Identify which cell holds the provided text, then report its [X, Y] central coordinate. 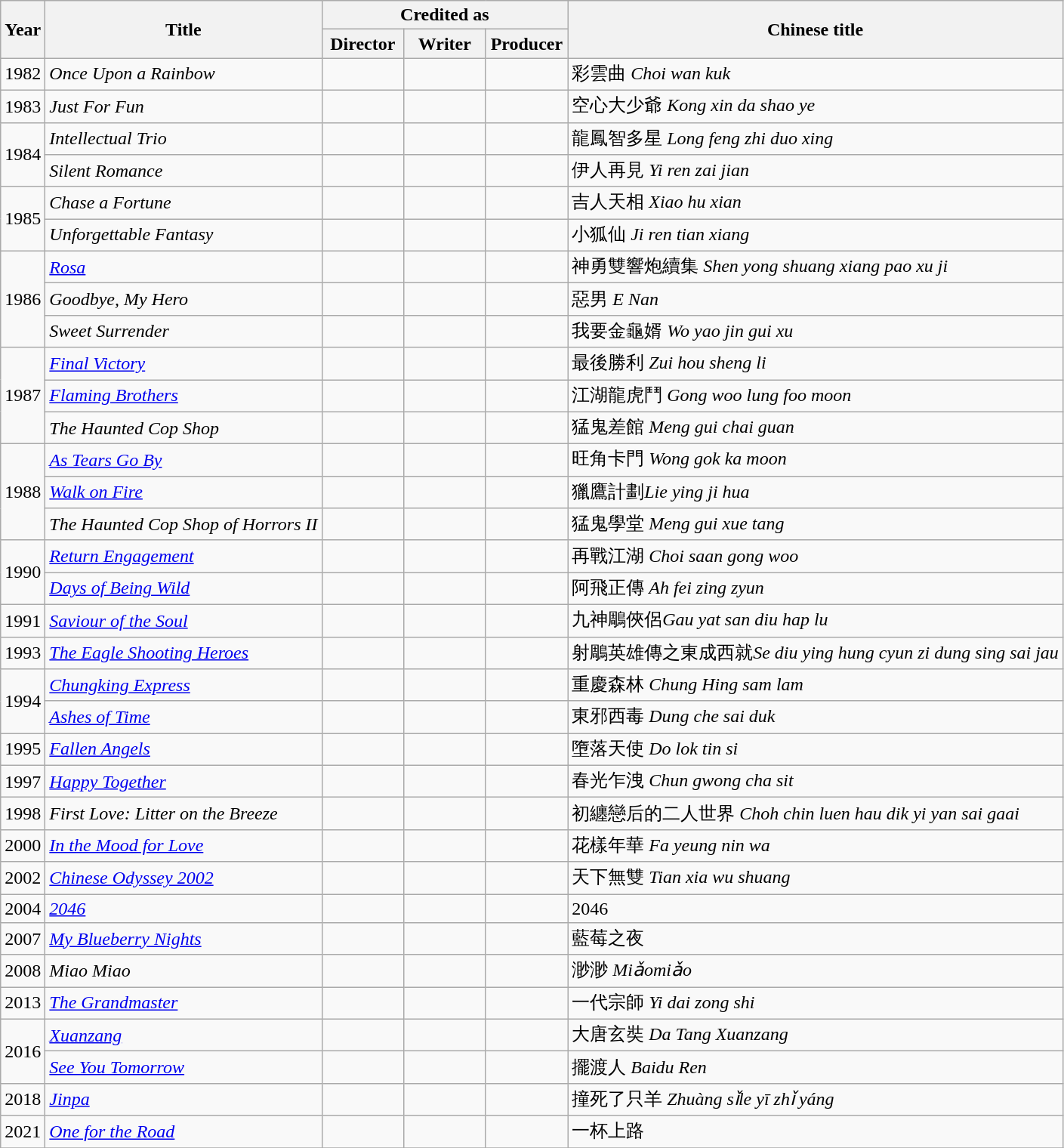
一杯上路 [816, 1131]
九神鵰俠侶Gau yat san diu hap lu [816, 621]
Return Engagement [184, 556]
初纏戀后的二人世界 Choh chin luen hau dik yi yan sai gaai [816, 814]
猛鬼差館 Meng gui chai guan [816, 427]
龍鳳智多星 Long feng zhi duo xing [816, 139]
Saviour of the Soul [184, 621]
天下無雙 Tian xia wu shuang [816, 878]
一代宗師 Yi dai zong shi [816, 1003]
花樣年華 Fa yeung nin wa [816, 846]
1994 [23, 701]
1991 [23, 621]
射鵰英雄傳之東成西就Se diu ying hung cyun zi dung sing sai jau [816, 653]
2013 [23, 1003]
2004 [23, 909]
2002 [23, 878]
1985 [23, 219]
猛鬼學堂 Meng gui xue tang [816, 524]
Jinpa [184, 1100]
Credited as [445, 15]
江湖龍虎鬥 Gong woo lung foo moon [816, 396]
Chase a Fortune [184, 202]
1983 [23, 106]
See You Tomorrow [184, 1068]
Flaming Brothers [184, 396]
Final Victory [184, 364]
2016 [23, 1051]
1998 [23, 814]
伊人再見 Yi ren zai jian [816, 171]
春光乍洩 Chun gwong cha sit [816, 781]
1987 [23, 396]
Writer [446, 44]
The Haunted Cop Shop [184, 427]
Days of Being Wild [184, 589]
Sweet Surrender [184, 331]
Happy Together [184, 781]
Miao Miao [184, 971]
The Eagle Shooting Heroes [184, 653]
擺渡人 Baidu Ren [816, 1068]
Once Upon a Rainbow [184, 74]
彩雲曲 Choi wan kuk [816, 74]
吉人天相 Xiao hu xian [816, 202]
1984 [23, 154]
最後勝利 Zui hou sheng li [816, 364]
撞死了只羊 Zhuàng sǐle yī zhǐ yáng [816, 1100]
Ashes of Time [184, 717]
Just For Fun [184, 106]
墮落天使 Do lok tin si [816, 749]
藍莓之夜 [816, 940]
小狐仙 Ji ren tian xiang [816, 236]
One for the Road [184, 1131]
空心大少爺 Kong xin da shao ye [816, 106]
Year [23, 29]
1997 [23, 781]
1982 [23, 74]
Xuanzang [184, 1035]
As Tears Go By [184, 461]
Chinese Odyssey 2002 [184, 878]
1993 [23, 653]
Goodbye, My Hero [184, 299]
神勇雙響炮續集 Shen yong shuang xiang pao xu ji [816, 267]
惡男 E Nan [816, 299]
旺角卡門 Wong gok ka moon [816, 461]
Chinese title [816, 29]
東邪西毒 Dung che sai duk [816, 717]
阿飛正傳 Ah fei zing zyun [816, 589]
2000 [23, 846]
In the Mood for Love [184, 846]
1990 [23, 572]
Producer [527, 44]
2008 [23, 971]
Rosa [184, 267]
Fallen Angels [184, 749]
2021 [23, 1131]
The Grandmaster [184, 1003]
Chungking Express [184, 686]
渺渺 Miǎomiǎo [816, 971]
Intellectual Trio [184, 139]
Title [184, 29]
2007 [23, 940]
Unforgettable Fantasy [184, 236]
Silent Romance [184, 171]
再戰江湖 Choi saan gong woo [816, 556]
1986 [23, 299]
1995 [23, 749]
Walk on Fire [184, 492]
1988 [23, 492]
My Blueberry Nights [184, 940]
獵鷹計劃Lie ying ji hua [816, 492]
重慶森林 Chung Hing sam lam [816, 686]
大唐玄奘 Da Tang Xuanzang [816, 1035]
First Love: Litter on the Breeze [184, 814]
The Haunted Cop Shop of Horrors II [184, 524]
2018 [23, 1100]
我要金龜婿 Wo yao jin gui xu [816, 331]
Director [362, 44]
